Detect which cell encompasses the target text, then output its (X, Y) center coordinate. 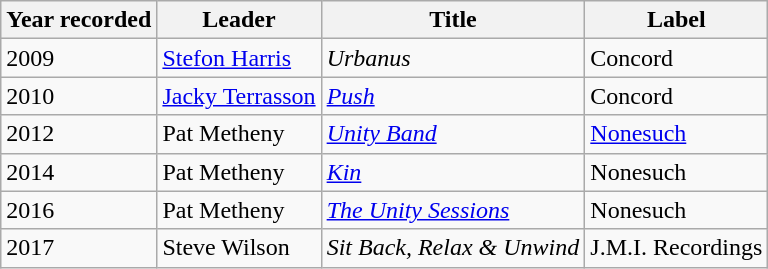
Leader (239, 20)
Steve Wilson (239, 248)
The Unity Sessions (453, 210)
2010 (79, 96)
2016 (79, 210)
2017 (79, 248)
Kin (453, 172)
Push (453, 96)
Unity Band (453, 134)
Title (453, 20)
Urbanus (453, 58)
Sit Back, Relax & Unwind (453, 248)
Year recorded (79, 20)
2009 (79, 58)
J.M.I. Recordings (676, 248)
2012 (79, 134)
2014 (79, 172)
Stefon Harris (239, 58)
Jacky Terrasson (239, 96)
Label (676, 20)
